For the text-containing cell, return its midpoint in [X, Y] coordinate format. 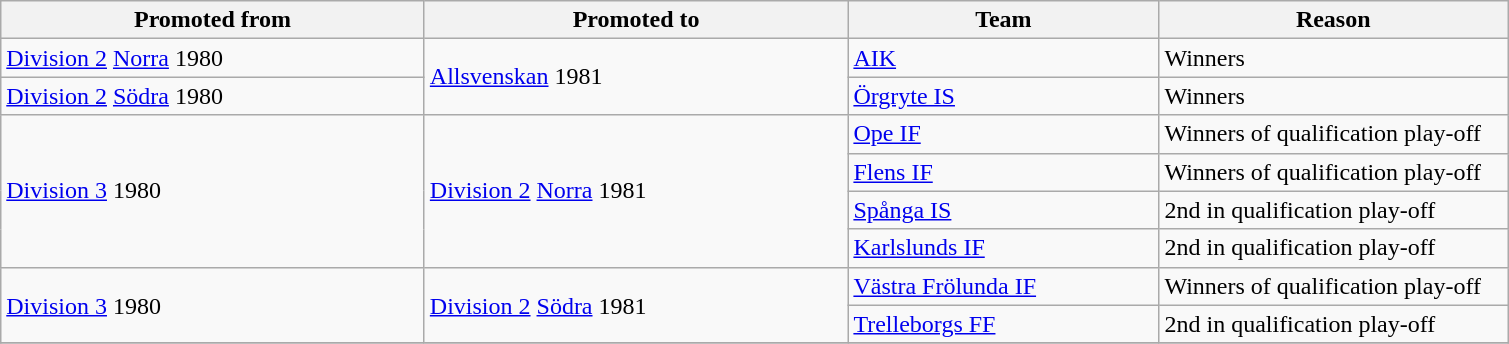
Promoted from [213, 20]
Västra Frölunda IF [1004, 286]
Division 2 Södra 1981 [636, 305]
Örgryte IS [1004, 96]
Spånga IS [1004, 210]
Promoted to [636, 20]
Ope IF [1004, 134]
Reason [1334, 20]
Trelleborgs FF [1004, 324]
AIK [1004, 58]
Division 2 Norra 1981 [636, 191]
Team [1004, 20]
Allsvenskan 1981 [636, 77]
Division 2 Norra 1980 [213, 58]
Flens IF [1004, 172]
Karlslunds IF [1004, 248]
Division 2 Södra 1980 [213, 96]
